For the text-containing cell, return its midpoint in [X, Y] coordinate format. 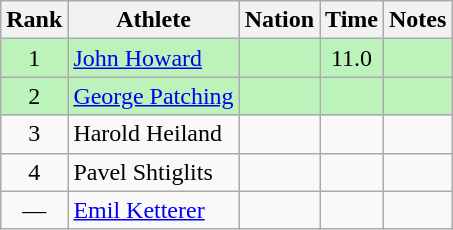
Harold Heiland [154, 134]
Notes [417, 20]
George Patching [154, 96]
Emil Ketterer [154, 210]
2 [34, 96]
11.0 [352, 58]
4 [34, 172]
Pavel Shtiglits [154, 172]
3 [34, 134]
Time [352, 20]
John Howard [154, 58]
1 [34, 58]
Nation [279, 20]
Athlete [154, 20]
Rank [34, 20]
— [34, 210]
